Output the [x, y] coordinate of the center of the cell containing the given text.  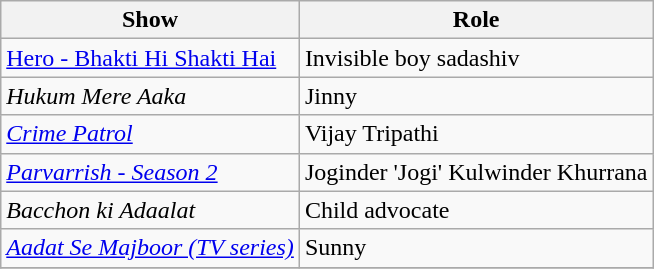
Bacchon ki Adaalat [150, 210]
Sunny [476, 248]
Show [150, 20]
Vijay Tripathi [476, 134]
Invisible boy sadashiv [476, 58]
Parvarrish - Season 2 [150, 172]
Hero - Bhakti Hi Shakti Hai [150, 58]
Child advocate [476, 210]
Jinny [476, 96]
Crime Patrol [150, 134]
Aadat Se Majboor (TV series) [150, 248]
Joginder 'Jogi' Kulwinder Khurrana [476, 172]
Role [476, 20]
Hukum Mere Aaka [150, 96]
